Detect which cell encompasses the target text, then output its (x, y) center coordinate. 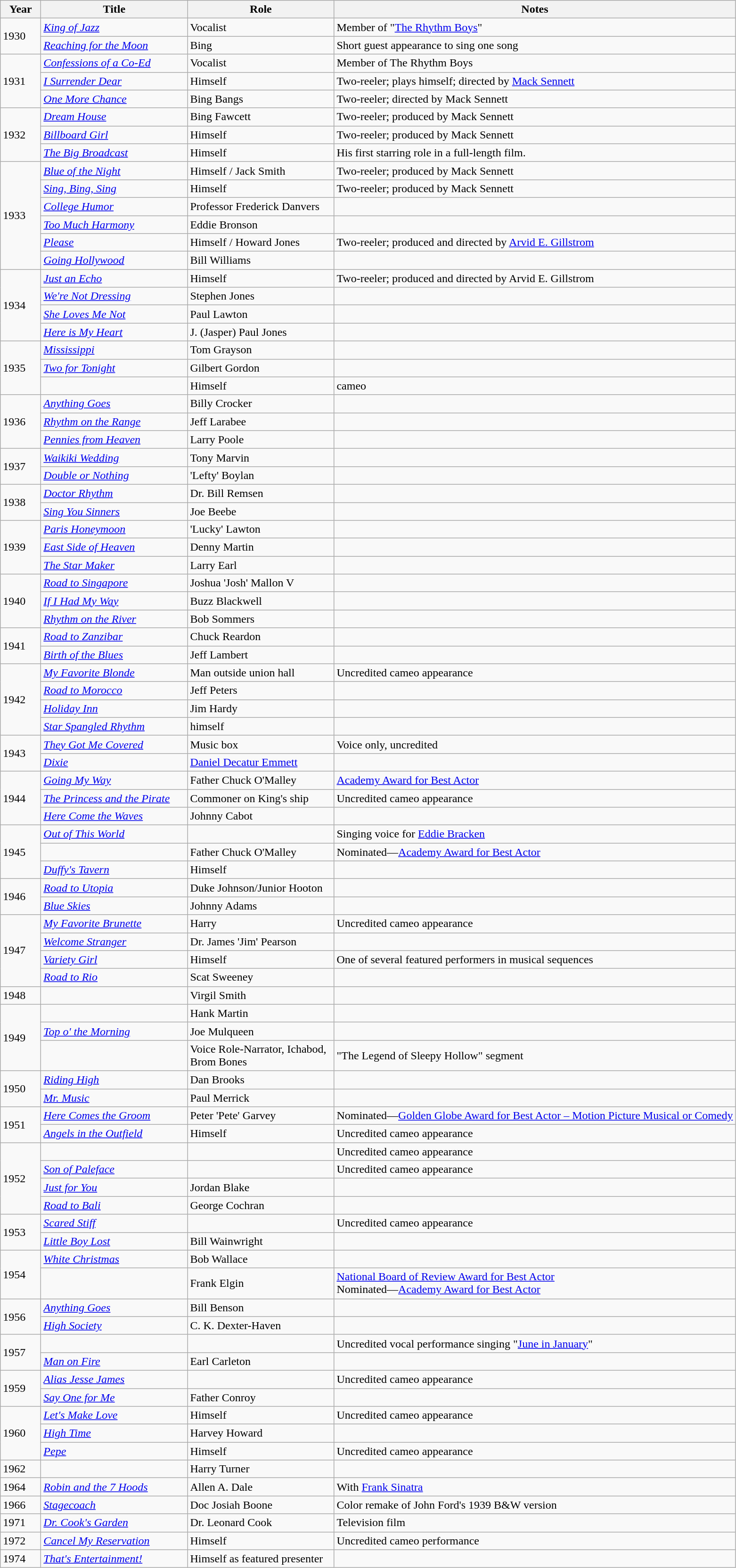
Harvey Howard (261, 1433)
Mississippi (114, 350)
Peter 'Pete' Garvey (261, 1116)
Harry (261, 924)
1946 (21, 897)
Nominated—Academy Award for Best Actor (535, 852)
George Cochran (261, 1205)
1936 (21, 422)
We're Not Dressing (114, 296)
Voice Role-Narrator, Ichabod, Brom Bones (261, 1055)
National Board of Review Award for Best ActorNominated—Academy Award for Best Actor (535, 1283)
Blue of the Night (114, 171)
Waikiki Wedding (114, 457)
Daniel Decatur Emmett (261, 762)
Billy Crocker (261, 404)
Dr. Bill Remsen (261, 493)
1954 (21, 1275)
If I Had My Way (114, 601)
Two-reeler; directed by Mack Sennett (535, 99)
Angels in the Outfield (114, 1134)
1964 (21, 1487)
Double or Nothing (114, 475)
Alias Jesse James (114, 1379)
1943 (21, 753)
Dr. James 'Jim' Pearson (261, 942)
Singing voice for Eddie Bracken (535, 834)
Scat Sweeney (261, 977)
Frank Elgin (261, 1283)
Title (114, 9)
1953 (21, 1232)
Paris Honeymoon (114, 529)
1941 (21, 646)
Music box (261, 744)
Riding High (114, 1080)
Virgil Smith (261, 995)
Welcome Stranger (114, 942)
Doctor Rhythm (114, 493)
Himself / Jack Smith (261, 171)
1956 (21, 1316)
1942 (21, 699)
Johnny Cabot (261, 816)
Blue Skies (114, 906)
Robin and the 7 Hoods (114, 1487)
Dan Brooks (261, 1080)
1930 (21, 36)
Himself / Howard Jones (261, 243)
Chuck Reardon (261, 637)
The Big Broadcast (114, 153)
Road to Morocco (114, 691)
Color remake of John Ford's 1939 B&W version (535, 1505)
Stagecoach (114, 1505)
Two for Tonight (114, 368)
1945 (21, 852)
Bill Wainwright (261, 1241)
Dr. Cook's Garden (114, 1523)
Member of "The Rhythm Boys" (535, 27)
Just for You (114, 1187)
Confessions of a Co-Ed (114, 63)
1974 (21, 1559)
Here is My Heart (114, 332)
Paul Merrick (261, 1098)
Billboard Girl (114, 135)
Rhythm on the Range (114, 422)
Larry Poole (261, 439)
Mr. Music (114, 1098)
1939 (21, 547)
cameo (535, 386)
Road to Utopia (114, 888)
Larry Earl (261, 565)
Road to Rio (114, 977)
Birth of the Blues (114, 655)
Road to Zanzibar (114, 637)
One of several featured performers in musical sequences (535, 959)
Scared Stiff (114, 1223)
Top o' the Morning (114, 1031)
1972 (21, 1541)
My Favorite Brunette (114, 924)
"The Legend of Sleepy Hollow" segment (535, 1055)
Allen A. Dale (261, 1487)
The Star Maker (114, 565)
Joe Beebe (261, 511)
Bob Sommers (261, 619)
The Princess and the Pirate (114, 798)
1932 (21, 135)
Harry Turner (261, 1469)
Please (114, 243)
Bob Wallace (261, 1259)
Gilbert Gordon (261, 368)
Academy Award for Best Actor (535, 780)
Duke Johnson/Junior Hooton (261, 888)
Bill Benson (261, 1308)
Earl Carleton (261, 1361)
1962 (21, 1469)
Stephen Jones (261, 296)
Dr. Leonard Cook (261, 1523)
Tony Marvin (261, 457)
Reaching for the Moon (114, 45)
White Christmas (114, 1259)
Role (261, 9)
Johnny Adams (261, 906)
Uncredited vocal performance singing "June in January" (535, 1343)
1947 (21, 951)
Joshua 'Josh' Mallon V (261, 583)
Tom Grayson (261, 350)
My Favorite Blonde (114, 673)
Nominated—Golden Globe Award for Best Actor – Motion Picture Musical or Comedy (535, 1116)
Year (21, 9)
Going My Way (114, 780)
1959 (21, 1388)
East Side of Heaven (114, 547)
Star Spangled Rhythm (114, 726)
'Lucky' Lawton (261, 529)
Jordan Blake (261, 1187)
1971 (21, 1523)
Professor Frederick Danvers (261, 206)
Bing (261, 45)
Just an Echo (114, 278)
Variety Girl (114, 959)
Little Boy Lost (114, 1241)
Too Much Harmony (114, 225)
Rhythm on the River (114, 619)
High Time (114, 1433)
Holiday Inn (114, 708)
1948 (21, 995)
himself (261, 726)
Duffy's Tavern (114, 870)
Sing You Sinners (114, 511)
Buzz Blackwell (261, 601)
Man outside union hall (261, 673)
Pennies from Heaven (114, 439)
Television film (535, 1523)
1938 (21, 502)
Bing Fawcett (261, 117)
His first starring role in a full-length film. (535, 153)
'Lefty' Boylan (261, 475)
Short guest appearance to sing one song (535, 45)
Pepe (114, 1451)
High Society (114, 1325)
Here Come the Waves (114, 816)
Going Hollywood (114, 260)
That's Entertainment! (114, 1559)
Doc Josiah Boone (261, 1505)
Jeff Lambert (261, 655)
1960 (21, 1433)
1950 (21, 1089)
Two-reeler; plays himself; directed by Mack Sennett (535, 81)
Himself as featured presenter (261, 1559)
Cancel My Reservation (114, 1541)
Voice only, uncredited (535, 744)
1937 (21, 466)
1944 (21, 798)
1934 (21, 305)
Father Conroy (261, 1397)
Commoner on King's ship (261, 798)
Road to Singapore (114, 583)
Here Comes the Groom (114, 1116)
C. K. Dexter-Haven (261, 1325)
With Frank Sinatra (535, 1487)
1957 (21, 1352)
1949 (21, 1037)
Jeff Peters (261, 691)
College Humor (114, 206)
One More Chance (114, 99)
Son of Paleface (114, 1170)
Paul Lawton (261, 314)
Notes (535, 9)
They Got Me Covered (114, 744)
1951 (21, 1125)
Bill Williams (261, 260)
I Surrender Dear (114, 81)
Hank Martin (261, 1013)
King of Jazz (114, 27)
1952 (21, 1178)
1935 (21, 368)
Dream House (114, 117)
Sing, Bing, Sing (114, 188)
Member of The Rhythm Boys (535, 63)
Man on Fire (114, 1361)
1966 (21, 1505)
Road to Bali (114, 1205)
Joe Mulqueen (261, 1031)
Dixie (114, 762)
Denny Martin (261, 547)
J. (Jasper) Paul Jones (261, 332)
1940 (21, 601)
Bing Bangs (261, 99)
1933 (21, 215)
She Loves Me Not (114, 314)
Uncredited cameo performance (535, 1541)
Jeff Larabee (261, 422)
Let's Make Love (114, 1415)
Say One for Me (114, 1397)
Jim Hardy (261, 708)
Out of This World (114, 834)
Eddie Bronson (261, 225)
1931 (21, 81)
